Identify which cell holds the provided text, then report its (X, Y) central coordinate. 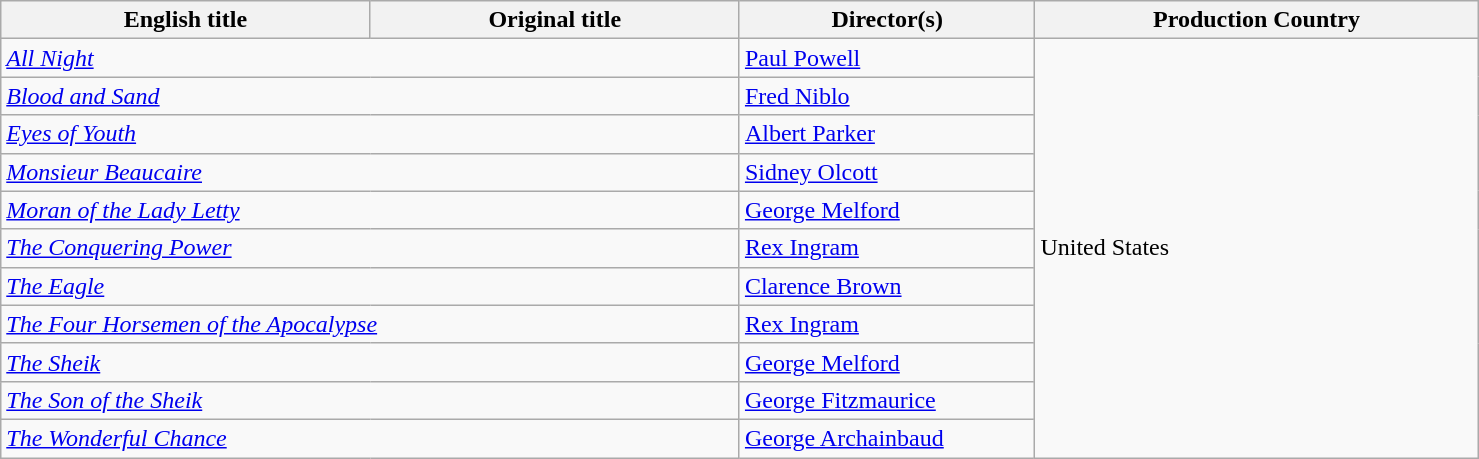
George Fitzmaurice (886, 400)
Blood and Sand (370, 96)
The Four Horsemen of the Apocalypse (370, 324)
Monsieur Beaucaire (370, 172)
Sidney Olcott (886, 172)
Albert Parker (886, 134)
The Sheik (370, 362)
Eyes of Youth (370, 134)
United States (1256, 248)
Original title (554, 20)
The Son of the Sheik (370, 400)
George Archainbaud (886, 438)
All Night (370, 58)
Production Country (1256, 20)
The Eagle (370, 286)
Moran of the Lady Letty (370, 210)
English title (186, 20)
The Wonderful Chance (370, 438)
Director(s) (886, 20)
Paul Powell (886, 58)
The Conquering Power (370, 248)
Clarence Brown (886, 286)
Fred Niblo (886, 96)
